From the cell containing the given text, extract its center point as [x, y] coordinate. 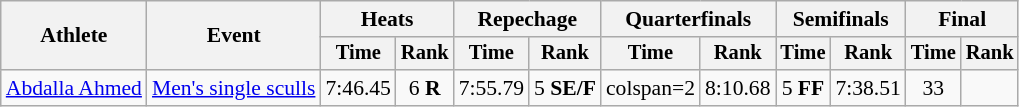
Final [962, 19]
5 FF [804, 88]
7:38.51 [868, 88]
colspan=2 [650, 88]
5 SE/F [565, 88]
Repechage [528, 19]
Semifinals [841, 19]
Men's single sculls [234, 88]
8:10.68 [738, 88]
7:55.79 [492, 88]
33 [934, 88]
Abdalla Ahmed [74, 88]
7:46.45 [358, 88]
Heats [386, 19]
6 R [425, 88]
Athlete [74, 36]
Quarterfinals [688, 19]
Event [234, 36]
